Scan for the cell matching the given text and deliver its [x, y] coordinate at center. 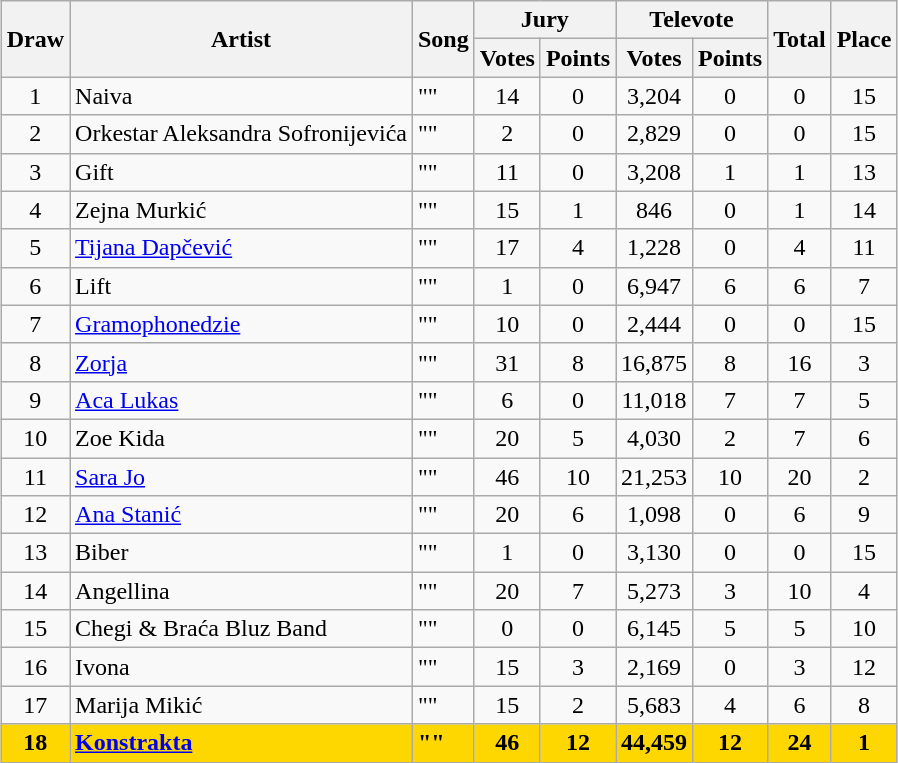
Zoe Kida [242, 438]
Orkestar Aleksandra Sofronijevića [242, 134]
Sara Jo [242, 477]
Gramophonedzie [242, 324]
Lift [242, 286]
18 [35, 743]
Place [864, 39]
Aca Lukas [242, 400]
Gift [242, 172]
6,145 [654, 629]
Chegi & Braća Bluz Band [242, 629]
Konstrakta [242, 743]
Total [800, 39]
Tijana Dapčević [242, 248]
4,030 [654, 438]
846 [654, 210]
3,204 [654, 96]
2,829 [654, 134]
Draw [35, 39]
Jury [544, 20]
Ivona [242, 667]
24 [800, 743]
31 [507, 362]
16,875 [654, 362]
Ana Stanić [242, 515]
1,228 [654, 248]
Naiva [242, 96]
3,208 [654, 172]
6,947 [654, 286]
Zorja [242, 362]
Televote [692, 20]
Song [443, 39]
2,444 [654, 324]
21,253 [654, 477]
Marija Mikić [242, 705]
1,098 [654, 515]
11,018 [654, 400]
2,169 [654, 667]
5,273 [654, 591]
Angellina [242, 591]
3,130 [654, 553]
44,459 [654, 743]
5,683 [654, 705]
Zejna Murkić [242, 210]
Biber [242, 553]
Artist [242, 39]
